Identify which cell holds the provided text, then report its (X, Y) central coordinate. 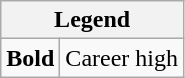
Bold (30, 58)
Career high (122, 58)
Legend (92, 20)
